Find where the given text appears and provide that cell's center as [x, y] coordinate. 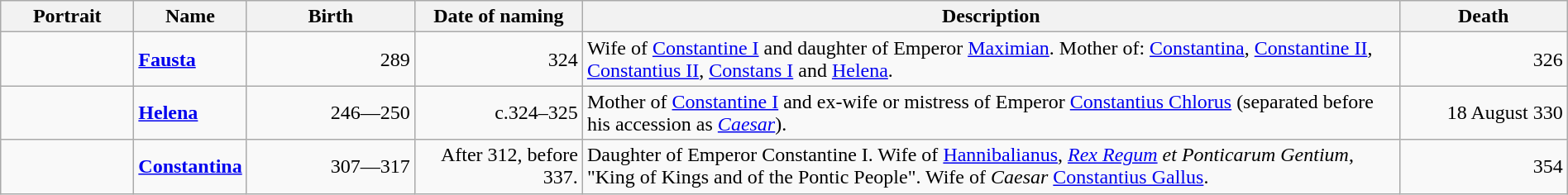
Portrait [68, 17]
Date of naming [498, 17]
307—317 [331, 167]
Description [991, 17]
Wife of Constantine I and daughter of Emperor Maximian. Mother of: Constantina, Constantine II, Constantius II, Constans I and Helena. [991, 59]
After 312, before 337. [498, 167]
289 [331, 59]
Name [190, 17]
354 [1484, 167]
Constantina [190, 167]
Death [1484, 17]
c.324–325 [498, 112]
Birth [331, 17]
324 [498, 59]
Helena [190, 112]
Mother of Constantine I and ex-wife or mistress of Emperor Constantius Chlorus (separated before his accession as Caesar). [991, 112]
Fausta [190, 59]
326 [1484, 59]
18 August 330 [1484, 112]
246—250 [331, 112]
